Determine the [X, Y] coordinate at the center of the cell enclosing the given text.  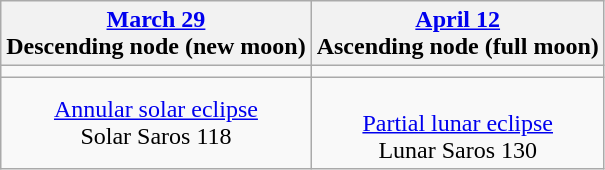
March 29Descending node (new moon) [156, 34]
April 12Ascending node (full moon) [458, 34]
Partial lunar eclipseLunar Saros 130 [458, 123]
Annular solar eclipseSolar Saros 118 [156, 123]
